For the text-containing cell, return its midpoint in [x, y] coordinate format. 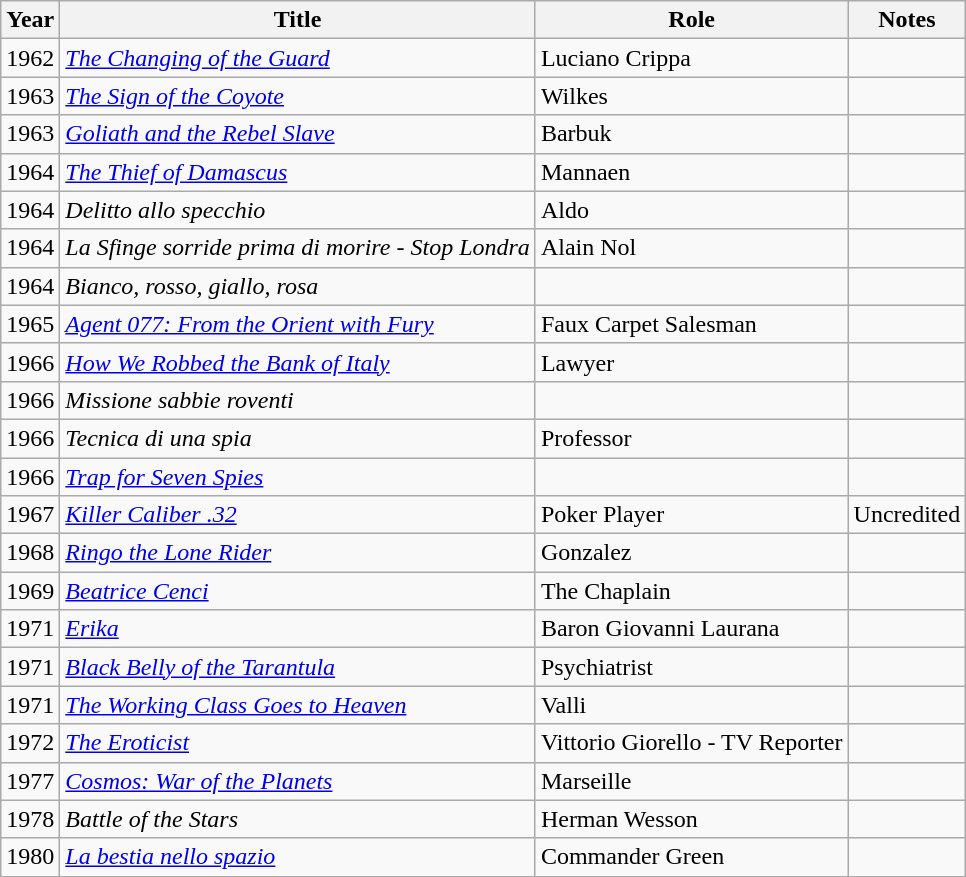
Lawyer [692, 362]
La bestia nello spazio [298, 857]
1968 [30, 553]
Valli [692, 705]
Killer Caliber .32 [298, 515]
Erika [298, 629]
Psychiatrist [692, 667]
1980 [30, 857]
Uncredited [907, 515]
1967 [30, 515]
Role [692, 20]
Herman Wesson [692, 819]
Trap for Seven Spies [298, 477]
Year [30, 20]
Battle of the Stars [298, 819]
Gonzalez [692, 553]
The Thief of Damascus [298, 172]
1972 [30, 743]
1962 [30, 58]
Agent 077: From the Orient with Fury [298, 324]
Mannaen [692, 172]
1977 [30, 781]
1978 [30, 819]
Ringo the Lone Rider [298, 553]
Delitto allo specchio [298, 210]
Commander Green [692, 857]
Luciano Crippa [692, 58]
Notes [907, 20]
Missione sabbie roventi [298, 400]
Black Belly of the Tarantula [298, 667]
Beatrice Cenci [298, 591]
1969 [30, 591]
Faux Carpet Salesman [692, 324]
Vittorio Giorello - TV Reporter [692, 743]
The Chaplain [692, 591]
Title [298, 20]
Alain Nol [692, 248]
La Sfinge sorride prima di morire - Stop Londra [298, 248]
The Eroticist [298, 743]
Professor [692, 438]
Aldo [692, 210]
Bianco, rosso, giallo, rosa [298, 286]
1965 [30, 324]
Barbuk [692, 134]
How We Robbed the Bank of Italy [298, 362]
Tecnica di una spia [298, 438]
Cosmos: War of the Planets [298, 781]
Goliath and the Rebel Slave [298, 134]
Wilkes [692, 96]
The Changing of the Guard [298, 58]
Marseille [692, 781]
Poker Player [692, 515]
The Working Class Goes to Heaven [298, 705]
Baron Giovanni Laurana [692, 629]
The Sign of the Coyote [298, 96]
